Scan for the cell matching the given text and deliver its [x, y] coordinate at center. 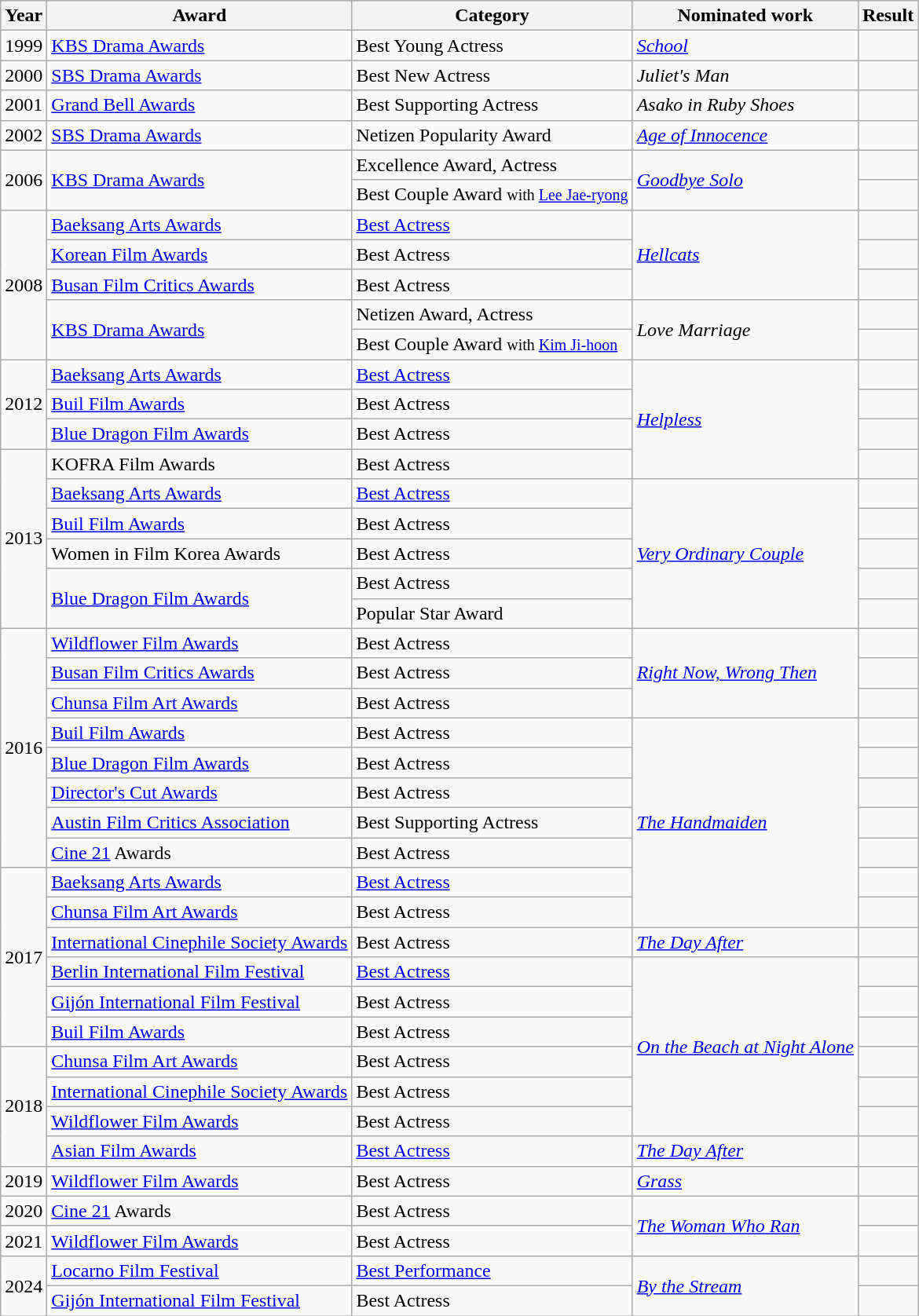
1999 [24, 46]
2002 [24, 135]
Category [492, 16]
Women in Film Korea Awards [200, 554]
KOFRA Film Awards [200, 464]
2019 [24, 1181]
Best Performance [492, 1270]
On the Beach at Night Alone [745, 1047]
2006 [24, 180]
The Handmaiden [745, 822]
2017 [24, 957]
Asako in Ruby Shoes [745, 105]
The Woman Who Ran [745, 1226]
By the Stream [745, 1285]
Result [888, 16]
Goodbye Solo [745, 180]
2018 [24, 1106]
Best Young Actress [492, 46]
Nominated work [745, 16]
Netizen Popularity Award [492, 135]
2000 [24, 75]
2013 [24, 539]
Netizen Award, Actress [492, 314]
Korean Film Awards [200, 254]
Best Couple Award with Kim Ji-hoon [492, 344]
2008 [24, 284]
2001 [24, 105]
Popular Star Award [492, 613]
2020 [24, 1211]
Year [24, 16]
Grass [745, 1181]
2021 [24, 1241]
Juliet's Man [745, 75]
Love Marriage [745, 329]
Best Couple Award with Lee Jae-ryong [492, 195]
Helpless [745, 419]
Age of Innocence [745, 135]
Award [200, 16]
2016 [24, 748]
Austin Film Critics Association [200, 822]
Best New Actress [492, 75]
Locarno Film Festival [200, 1270]
2012 [24, 404]
2024 [24, 1285]
Hellcats [745, 254]
School [745, 46]
Director's Cut Awards [200, 792]
Excellence Award, Actress [492, 165]
Grand Bell Awards [200, 105]
Very Ordinary Couple [745, 554]
Asian Film Awards [200, 1151]
Right Now, Wrong Then [745, 673]
Berlin International Film Festival [200, 972]
